Scan for the cell matching the given text and deliver its (X, Y) coordinate at center. 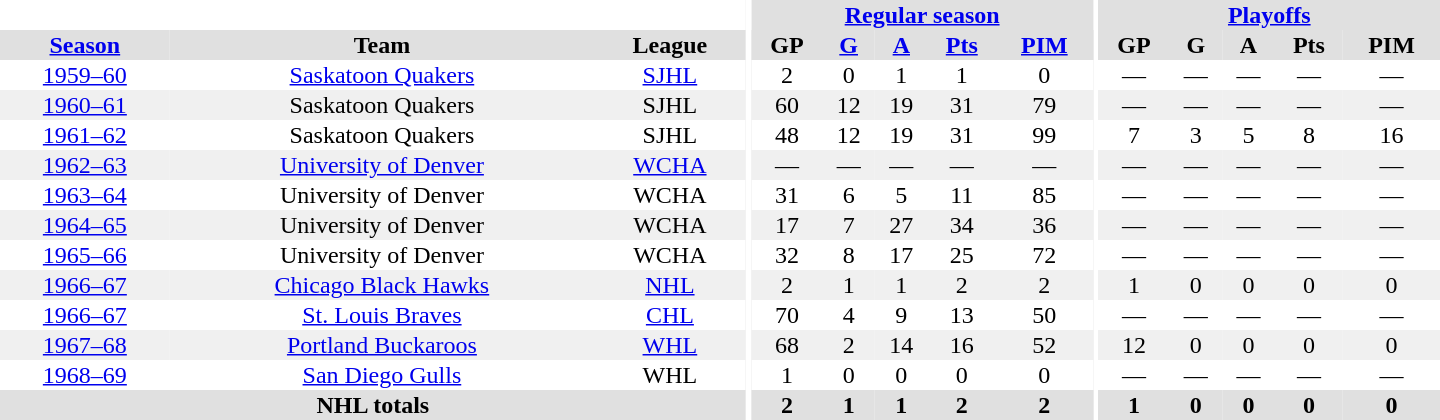
60 (786, 105)
League (670, 45)
14 (902, 345)
27 (902, 225)
1959–60 (85, 75)
52 (1044, 345)
Team (382, 45)
11 (962, 195)
4 (848, 315)
68 (786, 345)
1967–68 (85, 345)
Chicago Black Hawks (382, 285)
3 (1196, 135)
72 (1044, 255)
36 (1044, 225)
34 (962, 225)
NHL (670, 285)
CHL (670, 315)
79 (1044, 105)
9 (902, 315)
Season (85, 45)
Regular season (922, 15)
St. Louis Braves (382, 315)
25 (962, 255)
1960–61 (85, 105)
1962–63 (85, 165)
32 (786, 255)
99 (1044, 135)
1965–66 (85, 255)
50 (1044, 315)
NHL totals (373, 405)
San Diego Gulls (382, 375)
Portland Buckaroos (382, 345)
1968–69 (85, 375)
1963–64 (85, 195)
13 (962, 315)
6 (848, 195)
1964–65 (85, 225)
Playoffs (1270, 15)
85 (1044, 195)
48 (786, 135)
1961–62 (85, 135)
70 (786, 315)
